From the cell containing the given text, extract its center point as (X, Y) coordinate. 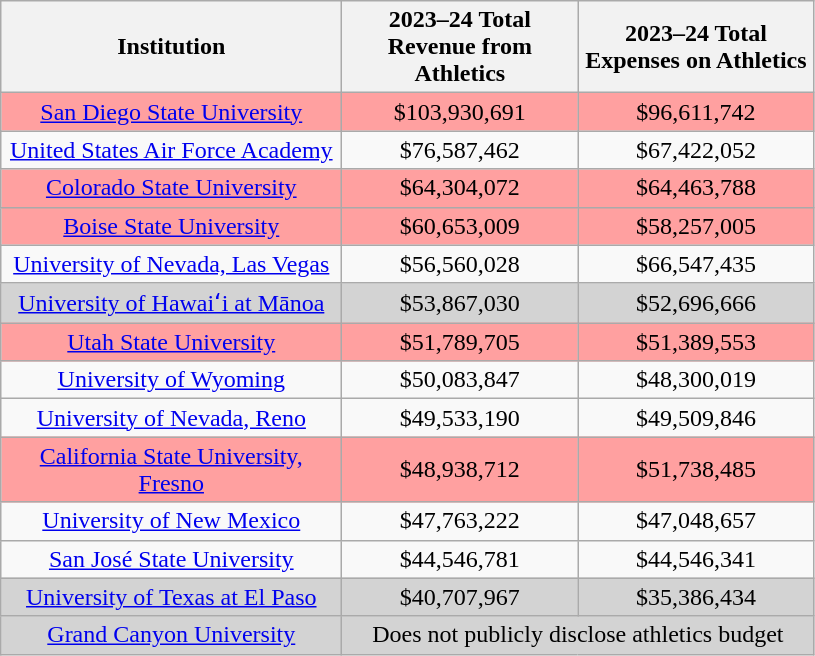
Utah State University (172, 342)
University of Wyoming (172, 380)
United States Air Force Academy (172, 150)
$44,546,341 (696, 559)
$40,707,967 (460, 597)
$58,257,005 (696, 226)
Grand Canyon University (172, 635)
$51,389,553 (696, 342)
$76,587,462 (460, 150)
Does not publicly disclose athletics budget (578, 635)
$48,300,019 (696, 380)
University of Texas at El Paso (172, 597)
$49,509,846 (696, 418)
$51,738,485 (696, 470)
University of Hawaiʻi at Mānoa (172, 303)
California State University, Fresno (172, 470)
$52,696,666 (696, 303)
University of Nevada, Reno (172, 418)
University of New Mexico (172, 521)
$66,547,435 (696, 264)
$44,546,781 (460, 559)
$56,560,028 (460, 264)
$50,083,847 (460, 380)
$64,463,788 (696, 188)
Institution (172, 47)
$64,304,072 (460, 188)
University of Nevada, Las Vegas (172, 264)
$53,867,030 (460, 303)
$47,763,222 (460, 521)
$51,789,705 (460, 342)
$47,048,657 (696, 521)
San José State University (172, 559)
$67,422,052 (696, 150)
Colorado State University (172, 188)
$35,386,434 (696, 597)
2023–24 Total Revenue from Athletics (460, 47)
Boise State University (172, 226)
$49,533,190 (460, 418)
$48,938,712 (460, 470)
San Diego State University (172, 112)
$60,653,009 (460, 226)
$96,611,742 (696, 112)
$103,930,691 (460, 112)
2023–24 Total Expenses on Athletics (696, 47)
